Return the (x, y) coordinate for the center point of the cell that contains the specified text.  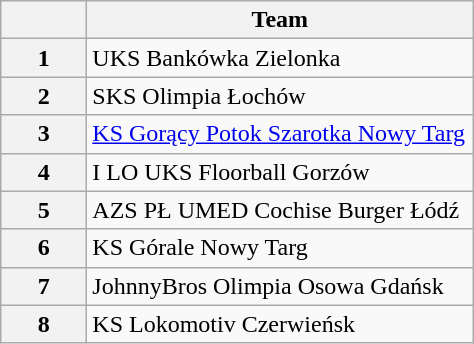
KS Gorący Potok Szarotka Nowy Targ (280, 134)
6 (44, 248)
4 (44, 172)
I LO UKS Floorball Gorzów (280, 172)
1 (44, 58)
8 (44, 324)
7 (44, 286)
Team (280, 20)
3 (44, 134)
5 (44, 210)
AZS PŁ UMED Cochise Burger Łódź (280, 210)
2 (44, 96)
SKS Olimpia Łochów (280, 96)
JohnnyBros Olimpia Osowa Gdańsk (280, 286)
UKS Bankówka Zielonka (280, 58)
KS Górale Nowy Targ (280, 248)
KS Lokomotiv Czerwieńsk (280, 324)
